Determine the [X, Y] coordinate at the center of the cell enclosing the given text.  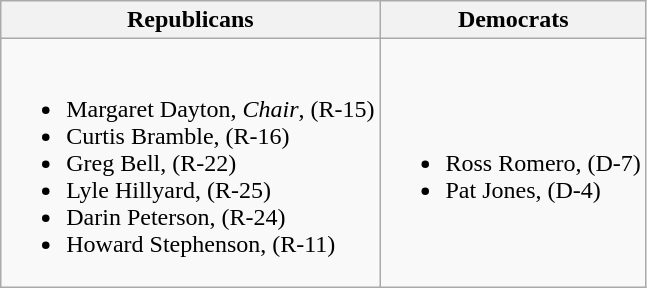
Democrats [513, 20]
Margaret Dayton, Chair, (R-15)Curtis Bramble, (R-16)Greg Bell, (R-22)Lyle Hillyard, (R-25)Darin Peterson, (R-24)Howard Stephenson, (R-11) [190, 163]
Republicans [190, 20]
Ross Romero, (D-7)Pat Jones, (D-4) [513, 163]
